Determine the [X, Y] coordinate at the center of the cell enclosing the given text.  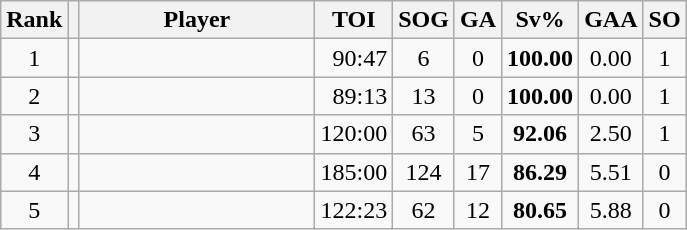
13 [424, 96]
63 [424, 134]
17 [478, 172]
3 [34, 134]
80.65 [540, 210]
Sv% [540, 20]
GAA [611, 20]
92.06 [540, 134]
124 [424, 172]
SOG [424, 20]
86.29 [540, 172]
89:13 [354, 96]
TOI [354, 20]
12 [478, 210]
62 [424, 210]
2.50 [611, 134]
185:00 [354, 172]
Rank [34, 20]
SO [664, 20]
4 [34, 172]
90:47 [354, 58]
120:00 [354, 134]
5.88 [611, 210]
122:23 [354, 210]
Player [197, 20]
2 [34, 96]
5.51 [611, 172]
GA [478, 20]
6 [424, 58]
